From the cell containing the given text, extract its center point as (X, Y) coordinate. 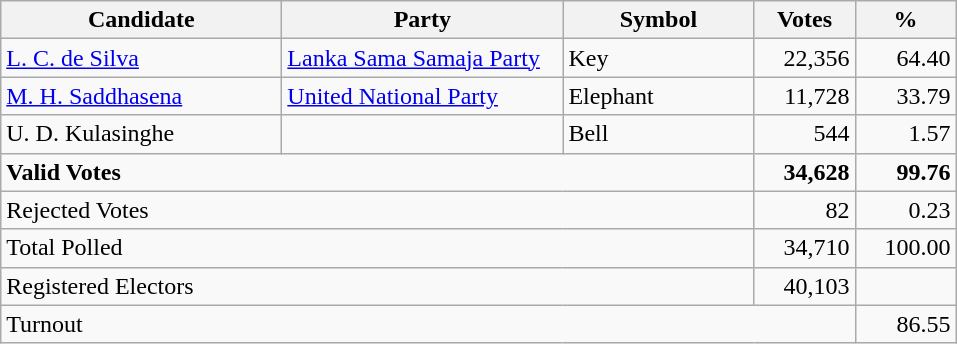
Turnout (428, 324)
100.00 (906, 248)
% (906, 20)
Registered Electors (378, 286)
0.23 (906, 210)
Party (422, 20)
Symbol (658, 20)
L. C. de Silva (142, 58)
11,728 (804, 96)
82 (804, 210)
Valid Votes (378, 172)
United National Party (422, 96)
544 (804, 134)
33.79 (906, 96)
Lanka Sama Samaja Party (422, 58)
M. H. Saddhasena (142, 96)
22,356 (804, 58)
1.57 (906, 134)
Votes (804, 20)
U. D. Kulasinghe (142, 134)
34,628 (804, 172)
34,710 (804, 248)
Bell (658, 134)
99.76 (906, 172)
Total Polled (378, 248)
Key (658, 58)
86.55 (906, 324)
Candidate (142, 20)
64.40 (906, 58)
Elephant (658, 96)
Rejected Votes (378, 210)
40,103 (804, 286)
